From the cell containing the given text, extract its center point as (x, y) coordinate. 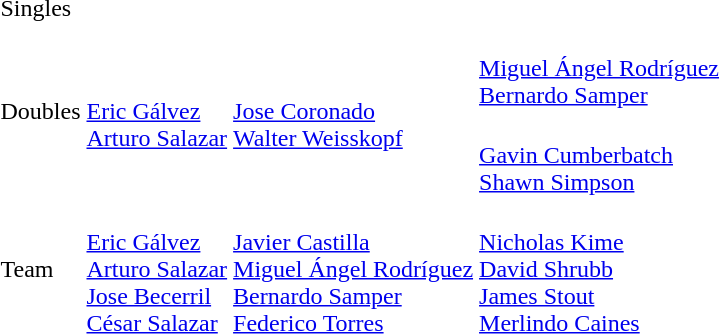
Jose CoronadoWalter Weisskopf (354, 112)
Eric GálvezArturo Salazar (157, 112)
